Identify which cell holds the provided text, then report its (X, Y) central coordinate. 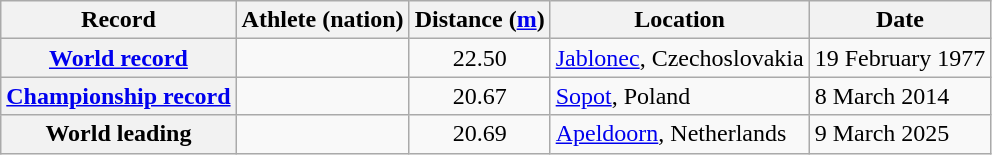
World leading (118, 134)
Championship record (118, 96)
Distance (m) (480, 20)
8 March 2014 (900, 96)
19 February 1977 (900, 58)
22.50 (480, 58)
World record (118, 58)
Jablonec, Czechoslovakia (680, 58)
Athlete (nation) (322, 20)
9 March 2025 (900, 134)
20.67 (480, 96)
Location (680, 20)
Apeldoorn, Netherlands (680, 134)
Record (118, 20)
Sopot, Poland (680, 96)
20.69 (480, 134)
Date (900, 20)
